Capture the cell that displays the provided text and extract its (x, y) central coordinate. 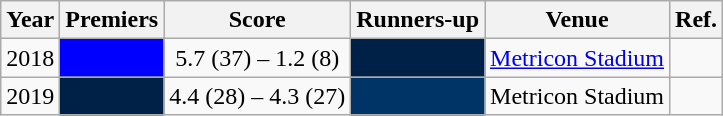
Venue (578, 20)
Premiers (112, 20)
5.7 (37) – 1.2 (8) (258, 58)
Ref. (696, 20)
2018 (30, 58)
Year (30, 20)
Runners-up (418, 20)
Score (258, 20)
4.4 (28) – 4.3 (27) (258, 96)
2019 (30, 96)
